Locate the cell with the specified text and output its (X, Y) center coordinate. 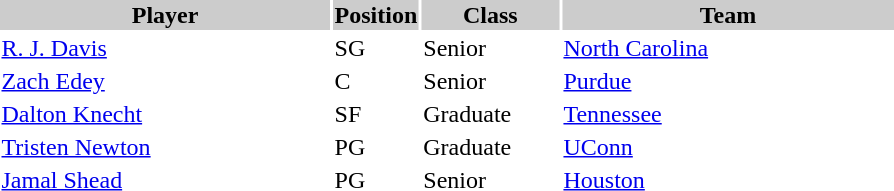
PG (376, 147)
SF (376, 114)
Dalton Knecht (165, 114)
UConn (728, 147)
North Carolina (728, 48)
Team (728, 15)
C (376, 81)
Purdue (728, 81)
Zach Edey (165, 81)
SG (376, 48)
Class (490, 15)
Position (376, 15)
Tennessee (728, 114)
Player (165, 15)
Tristen Newton (165, 147)
R. J. Davis (165, 48)
